Pinpoint the cell where the given text exists, returning its [X, Y] midpoint coordinate. 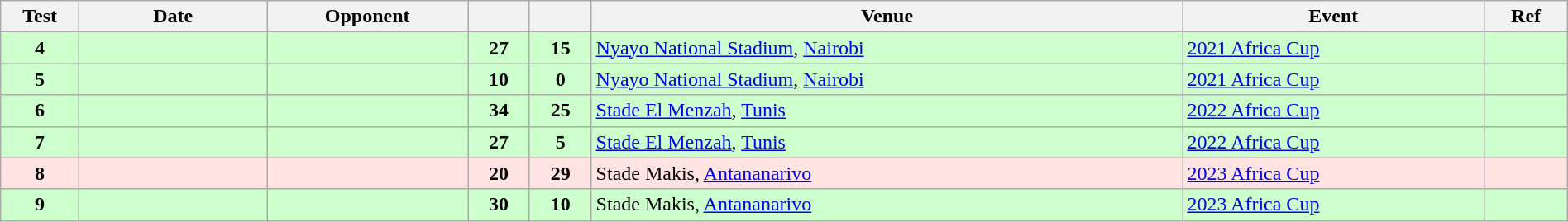
20 [500, 173]
Event [1333, 17]
7 [40, 142]
6 [40, 111]
25 [561, 111]
Opponent [367, 17]
30 [500, 205]
Venue [887, 17]
Date [172, 17]
9 [40, 205]
0 [561, 79]
29 [561, 173]
Ref [1526, 17]
Test [40, 17]
8 [40, 173]
15 [561, 48]
4 [40, 48]
34 [500, 111]
